Capture the cell that displays the provided text and extract its (x, y) central coordinate. 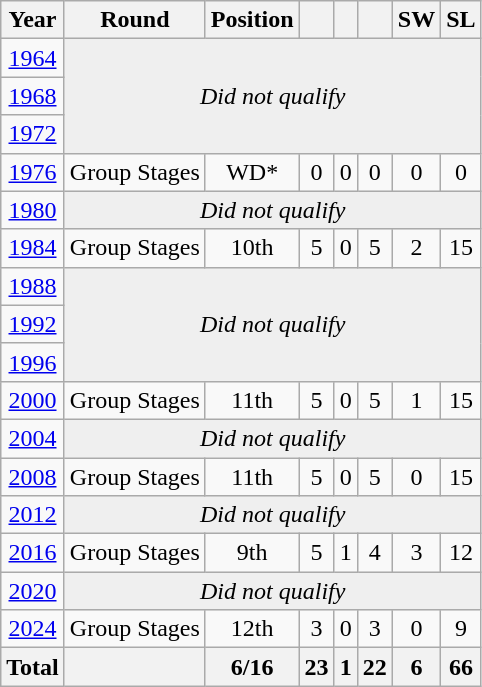
SW (416, 20)
12 (461, 553)
Position (252, 20)
Round (134, 20)
6/16 (252, 667)
1968 (33, 96)
23 (316, 667)
10th (252, 248)
SL (461, 20)
1964 (33, 58)
22 (374, 667)
1972 (33, 134)
1988 (33, 286)
1996 (33, 362)
2 (416, 248)
1976 (33, 172)
1980 (33, 210)
12th (252, 629)
2008 (33, 477)
9 (461, 629)
2016 (33, 553)
Total (33, 667)
WD* (252, 172)
1992 (33, 324)
Year (33, 20)
1984 (33, 248)
4 (374, 553)
2012 (33, 515)
6 (416, 667)
66 (461, 667)
2000 (33, 400)
9th (252, 553)
2020 (33, 591)
2024 (33, 629)
2004 (33, 438)
